From the cell containing the given text, extract its center point as (X, Y) coordinate. 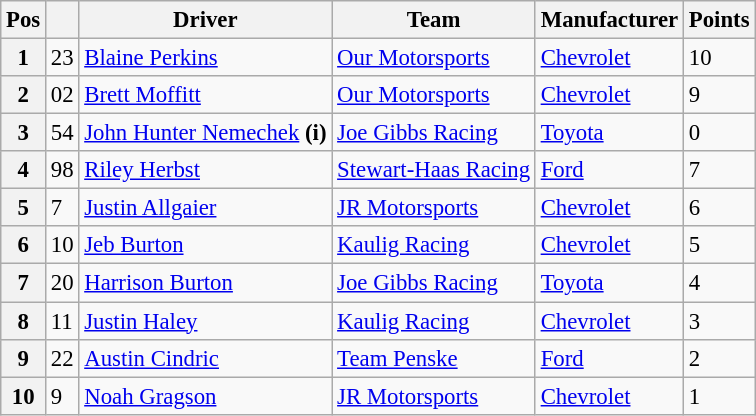
Team (434, 20)
98 (62, 170)
Justin Allgaier (206, 208)
8 (24, 321)
Austin Cindric (206, 358)
Justin Haley (206, 321)
Jeb Burton (206, 245)
Harrison Burton (206, 283)
Noah Gragson (206, 396)
Blaine Perkins (206, 58)
Team Penske (434, 358)
John Hunter Nemechek (i) (206, 133)
Manufacturer (609, 20)
0 (718, 133)
Pos (24, 20)
22 (62, 358)
Driver (206, 20)
20 (62, 283)
02 (62, 95)
Riley Herbst (206, 170)
Stewart-Haas Racing (434, 170)
54 (62, 133)
Brett Moffitt (206, 95)
Points (718, 20)
23 (62, 58)
11 (62, 321)
